Detect which cell encompasses the target text, then output its [x, y] center coordinate. 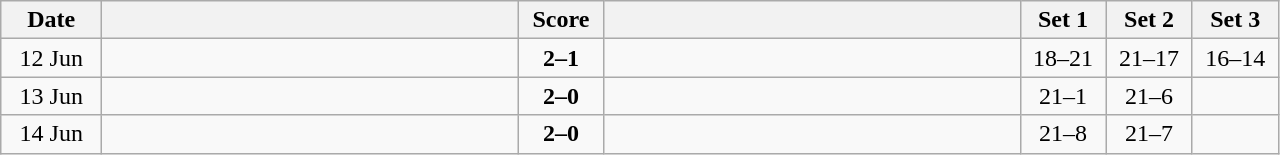
Set 3 [1235, 20]
18–21 [1063, 58]
Score [561, 20]
21–8 [1063, 134]
Set 2 [1149, 20]
21–1 [1063, 96]
21–17 [1149, 58]
13 Jun [52, 96]
16–14 [1235, 58]
12 Jun [52, 58]
Date [52, 20]
21–7 [1149, 134]
2–1 [561, 58]
21–6 [1149, 96]
Set 1 [1063, 20]
14 Jun [52, 134]
